Extract the [X, Y] coordinate from the center of the cell holding the provided text.  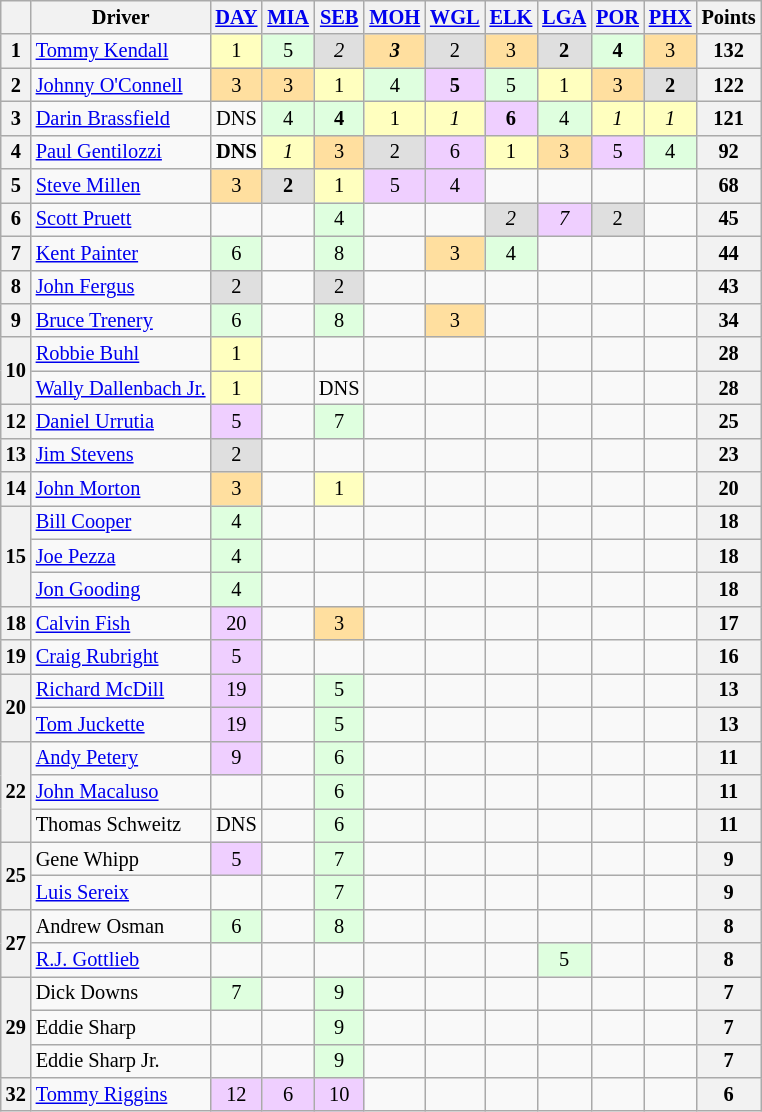
R.J. Gottlieb [121, 960]
Calvin Fish [121, 623]
Tommy Riggins [121, 1094]
Bill Cooper [121, 522]
132 [729, 51]
45 [729, 219]
Tommy Kendall [121, 51]
DAY [236, 17]
Scott Pruett [121, 219]
17 [729, 623]
34 [729, 320]
Johnny O'Connell [121, 85]
Steve Millen [121, 186]
Tom Juckette [121, 724]
John Morton [121, 489]
ELK [512, 17]
122 [729, 85]
23 [729, 455]
Dick Downs [121, 993]
Wally Dallenbach Jr. [121, 388]
121 [729, 118]
Paul Gentilozzi [121, 152]
68 [729, 186]
Eddie Sharp Jr. [121, 1061]
92 [729, 152]
Kent Painter [121, 253]
MOH [394, 17]
Driver [121, 17]
Craig Rubright [121, 657]
Daniel Urrutia [121, 421]
John Macaluso [121, 791]
Joe Pezza [121, 556]
POR [618, 17]
John Fergus [121, 287]
43 [729, 287]
Luis Sereix [121, 892]
PHX [670, 17]
16 [729, 657]
Andrew Osman [121, 926]
MIA [288, 17]
SEB [339, 17]
14 [16, 489]
LGA [564, 17]
Points [729, 17]
44 [729, 253]
Eddie Sharp [121, 1027]
WGL [455, 17]
Jim Stevens [121, 455]
22 [16, 792]
15 [16, 556]
Gene Whipp [121, 859]
32 [16, 1094]
Darin Brassfield [121, 118]
Andy Petery [121, 758]
Richard McDill [121, 690]
Jon Gooding [121, 589]
Bruce Trenery [121, 320]
Robbie Buhl [121, 354]
27 [16, 942]
Thomas Schweitz [121, 825]
29 [16, 1026]
